Search for the cell housing the specified text and yield its (X, Y) center coordinate. 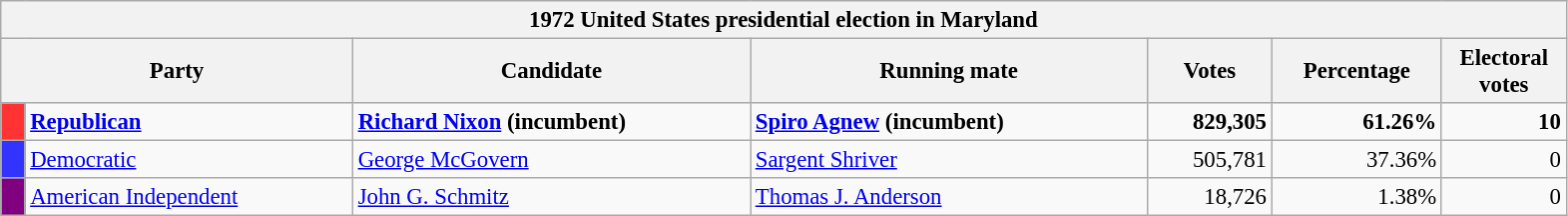
Spiro Agnew (incumbent) (949, 122)
Percentage (1356, 72)
Candidate (551, 72)
1972 United States presidential election in Maryland (784, 20)
John G. Schmitz (551, 197)
Party (178, 72)
37.36% (1356, 160)
1.38% (1356, 197)
18,726 (1210, 197)
American Independent (189, 197)
Sargent Shriver (949, 160)
Votes (1210, 72)
10 (1503, 122)
829,305 (1210, 122)
Electoral votes (1503, 72)
Running mate (949, 72)
Richard Nixon (incumbent) (551, 122)
Thomas J. Anderson (949, 197)
Democratic (189, 160)
George McGovern (551, 160)
Republican (189, 122)
61.26% (1356, 122)
505,781 (1210, 160)
